Extract the (X, Y) coordinate from the center of the cell holding the provided text.  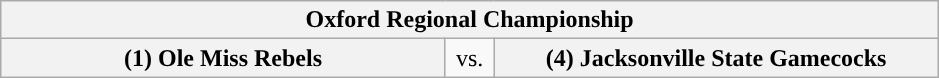
(1) Ole Miss Rebels (224, 58)
Oxford Regional Championship (470, 20)
vs. (470, 58)
(4) Jacksonville State Gamecocks (716, 58)
